For the text-containing cell, return its midpoint in [x, y] coordinate format. 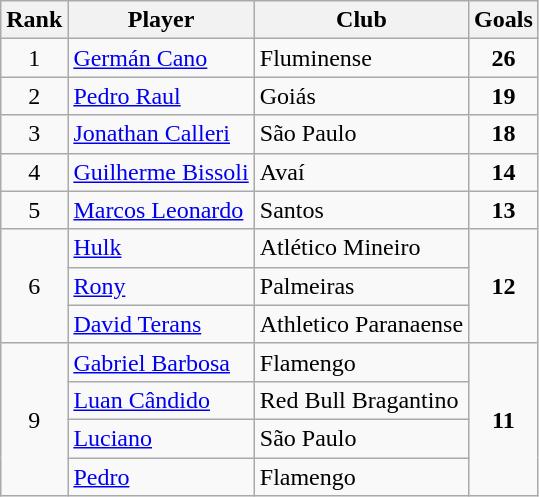
David Terans [161, 324]
Goals [504, 20]
Player [161, 20]
Avaí [361, 172]
12 [504, 286]
18 [504, 134]
6 [34, 286]
Pedro [161, 477]
Luciano [161, 438]
Marcos Leonardo [161, 210]
3 [34, 134]
13 [504, 210]
2 [34, 96]
14 [504, 172]
4 [34, 172]
9 [34, 419]
1 [34, 58]
19 [504, 96]
Athletico Paranaense [361, 324]
Palmeiras [361, 286]
Rank [34, 20]
Luan Cândido [161, 400]
Santos [361, 210]
Red Bull Bragantino [361, 400]
Germán Cano [161, 58]
11 [504, 419]
Hulk [161, 248]
Gabriel Barbosa [161, 362]
26 [504, 58]
Goiás [361, 96]
5 [34, 210]
Rony [161, 286]
Atlético Mineiro [361, 248]
Guilherme Bissoli [161, 172]
Club [361, 20]
Jonathan Calleri [161, 134]
Fluminense [361, 58]
Pedro Raul [161, 96]
